For the text-containing cell, return its midpoint in [X, Y] coordinate format. 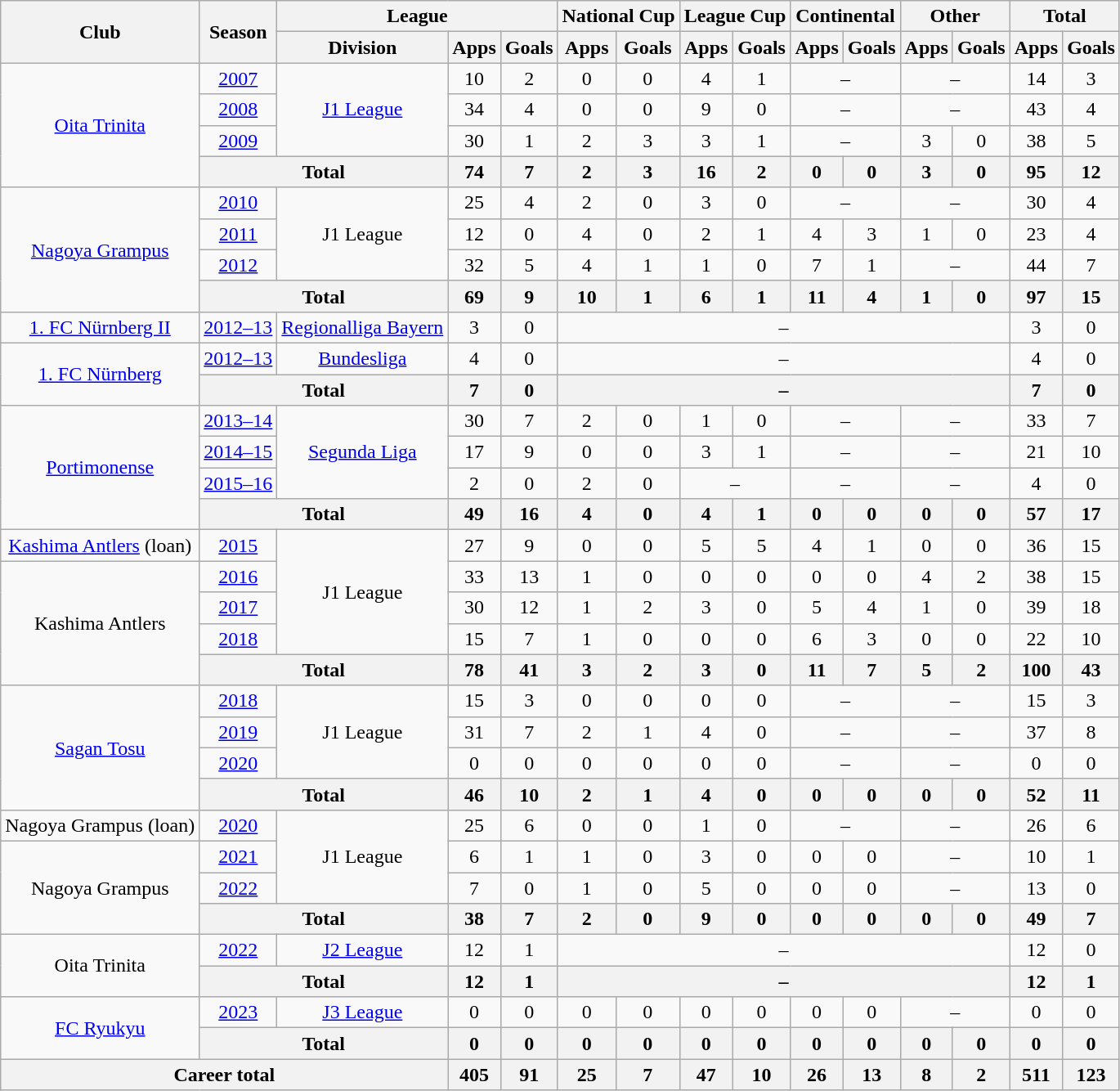
Kashima Antlers (loan) [100, 545]
League Cup [735, 16]
2019 [239, 732]
Club [100, 32]
Kashima Antlers [100, 623]
Division [363, 47]
52 [1036, 794]
2021 [239, 856]
27 [474, 545]
2016 [239, 577]
47 [706, 1075]
2013–14 [239, 421]
FC Ryukyu [100, 1028]
21 [1036, 452]
Portimonense [100, 468]
J3 League [363, 1012]
14 [1036, 79]
League [417, 16]
36 [1036, 545]
2015 [239, 545]
2017 [239, 608]
95 [1036, 172]
22 [1036, 639]
100 [1036, 670]
J2 League [363, 950]
57 [1036, 514]
1. FC Nürnberg [100, 374]
Segunda Liga [363, 452]
Season [239, 32]
Continental [845, 16]
2023 [239, 1012]
2015–16 [239, 483]
2012 [239, 265]
44 [1036, 265]
34 [474, 110]
Bundesliga [363, 358]
2010 [239, 203]
41 [529, 670]
18 [1091, 608]
2014–15 [239, 452]
National Cup [618, 16]
2008 [239, 110]
511 [1036, 1075]
1. FC Nürnberg II [100, 327]
2011 [239, 234]
Sagan Tosu [100, 748]
74 [474, 172]
Regionalliga Bayern [363, 327]
32 [474, 265]
31 [474, 732]
405 [474, 1075]
91 [529, 1075]
39 [1036, 608]
2007 [239, 79]
78 [474, 670]
Other [955, 16]
2009 [239, 141]
46 [474, 794]
69 [474, 296]
Career total [224, 1075]
Nagoya Grampus (loan) [100, 825]
123 [1091, 1075]
23 [1036, 234]
37 [1036, 732]
97 [1036, 296]
